Detect which cell encompasses the target text, then output its (X, Y) center coordinate. 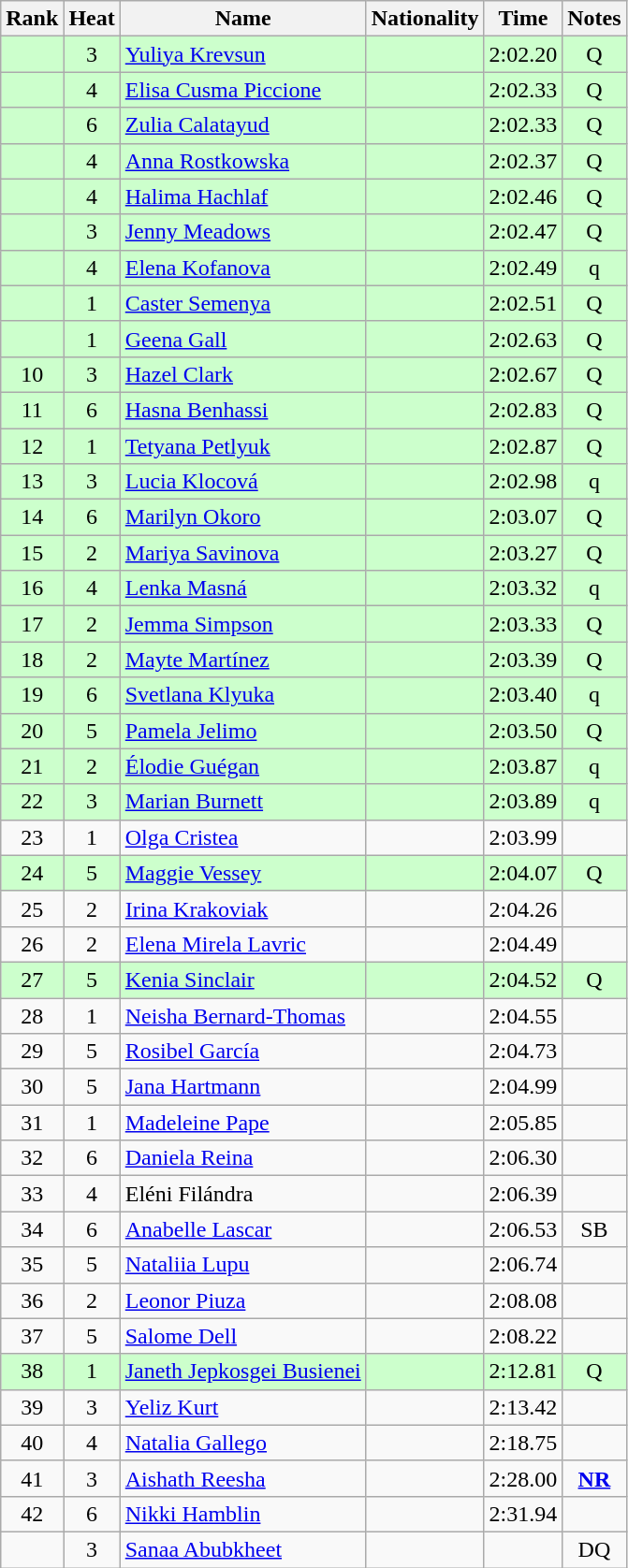
32 (32, 1158)
Hasna Benhassi (243, 410)
2:04.99 (523, 1087)
Rosibel García (243, 1052)
Leonor Piuza (243, 1300)
2:08.08 (523, 1300)
40 (32, 1443)
2:02.98 (523, 482)
23 (32, 837)
Tetyana Petlyuk (243, 446)
Lenka Masná (243, 588)
33 (32, 1194)
Heat (92, 19)
2:03.40 (523, 695)
2:02.47 (523, 232)
Anabelle Lascar (243, 1229)
Madeleine Pape (243, 1123)
Hazel Clark (243, 374)
2:02.37 (523, 161)
10 (32, 374)
Mayte Martínez (243, 660)
2:02.67 (523, 374)
Pamela Jelimo (243, 731)
2:06.39 (523, 1194)
Élodie Guégan (243, 766)
Halima Hachlaf (243, 196)
2:05.85 (523, 1123)
2:04.07 (523, 873)
18 (32, 660)
Eléni Filándra (243, 1194)
2:03.07 (523, 517)
Kenia Sinclair (243, 980)
Sanaa Abubkheet (243, 1549)
2:04.26 (523, 908)
Irina Krakoviak (243, 908)
Maggie Vessey (243, 873)
Janeth Jepkosgei Busienei (243, 1372)
Anna Rostkowska (243, 161)
16 (32, 588)
Nikki Hamblin (243, 1514)
2:03.99 (523, 837)
2:02.83 (523, 410)
Salome Dell (243, 1336)
13 (32, 482)
24 (32, 873)
30 (32, 1087)
2:06.30 (523, 1158)
11 (32, 410)
2:03.32 (523, 588)
2:03.50 (523, 731)
Jemma Simpson (243, 624)
Elisa Cusma Piccione (243, 90)
Caster Semenya (243, 303)
2:06.53 (523, 1229)
25 (32, 908)
2:02.51 (523, 303)
2:02.63 (523, 339)
31 (32, 1123)
2:03.89 (523, 802)
Daniela Reina (243, 1158)
Yeliz Kurt (243, 1407)
Lucia Klocová (243, 482)
Rank (32, 19)
37 (32, 1336)
2:04.55 (523, 1015)
26 (32, 944)
Name (243, 19)
2:02.46 (523, 196)
Elena Kofanova (243, 268)
Nataliia Lupu (243, 1265)
15 (32, 553)
2:28.00 (523, 1478)
Zulia Calatayud (243, 125)
2:13.42 (523, 1407)
2:02.87 (523, 446)
41 (32, 1478)
2:04.73 (523, 1052)
2:04.52 (523, 980)
Olga Cristea (243, 837)
29 (32, 1052)
20 (32, 731)
Geena Gall (243, 339)
12 (32, 446)
2:31.94 (523, 1514)
Notes (594, 19)
SB (594, 1229)
2:06.74 (523, 1265)
Nationality (425, 19)
2:03.33 (523, 624)
Aishath Reesha (243, 1478)
42 (32, 1514)
2:18.75 (523, 1443)
38 (32, 1372)
2:03.39 (523, 660)
2:08.22 (523, 1336)
35 (32, 1265)
Jenny Meadows (243, 232)
2:02.49 (523, 268)
NR (594, 1478)
Marian Burnett (243, 802)
Elena Mirela Lavric (243, 944)
22 (32, 802)
Yuliya Krevsun (243, 54)
Natalia Gallego (243, 1443)
2:02.20 (523, 54)
2:03.27 (523, 553)
Neisha Bernard-Thomas (243, 1015)
34 (32, 1229)
36 (32, 1300)
27 (32, 980)
39 (32, 1407)
28 (32, 1015)
DQ (594, 1549)
Svetlana Klyuka (243, 695)
Time (523, 19)
Marilyn Okoro (243, 517)
14 (32, 517)
19 (32, 695)
2:04.49 (523, 944)
17 (32, 624)
Mariya Savinova (243, 553)
2:03.87 (523, 766)
2:12.81 (523, 1372)
21 (32, 766)
Jana Hartmann (243, 1087)
